For the text-containing cell, return its midpoint in [x, y] coordinate format. 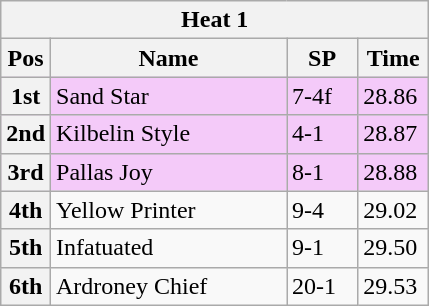
29.02 [394, 210]
28.88 [394, 172]
Kilbelin Style [169, 134]
Pallas Joy [169, 172]
4th [26, 210]
29.53 [394, 286]
Name [169, 58]
20-1 [322, 286]
4-1 [322, 134]
8-1 [322, 172]
5th [26, 248]
6th [26, 286]
Heat 1 [215, 20]
7-4f [322, 96]
Ardroney Chief [169, 286]
Time [394, 58]
29.50 [394, 248]
28.86 [394, 96]
9-4 [322, 210]
Pos [26, 58]
28.87 [394, 134]
Yellow Printer [169, 210]
9-1 [322, 248]
3rd [26, 172]
Sand Star [169, 96]
SP [322, 58]
2nd [26, 134]
Infatuated [169, 248]
1st [26, 96]
